Return the (X, Y) coordinate for the center point of the cell that contains the specified text.  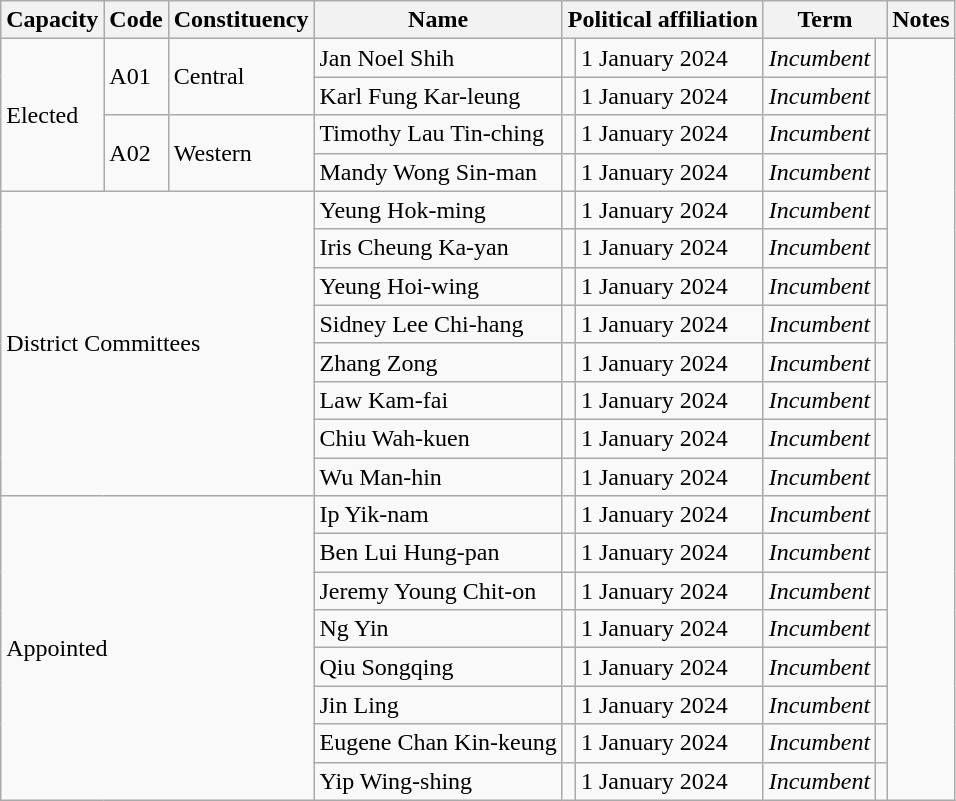
Iris Cheung Ka-yan (438, 248)
Term (824, 20)
Ben Lui Hung-pan (438, 553)
Law Kam-fai (438, 400)
A02 (136, 153)
Wu Man-hin (438, 477)
Constituency (241, 20)
Karl Fung Kar-leung (438, 96)
Chiu Wah-kuen (438, 438)
Jeremy Young Chit-on (438, 591)
Sidney Lee Chi-hang (438, 324)
Name (438, 20)
Mandy Wong Sin-man (438, 172)
Central (241, 77)
Qiu Songqing (438, 667)
Yeung Hok-ming (438, 210)
Capacity (52, 20)
Yeung Hoi-wing (438, 286)
Notes (921, 20)
Political affiliation (662, 20)
Jan Noel Shih (438, 58)
Zhang Zong (438, 362)
Ip Yik-nam (438, 515)
Timothy Lau Tin-ching (438, 134)
Elected (52, 115)
Yip Wing-shing (438, 781)
A01 (136, 77)
Western (241, 153)
Ng Yin (438, 629)
Eugene Chan Kin-keung (438, 743)
Jin Ling (438, 705)
Code (136, 20)
Appointed (158, 648)
District Committees (158, 343)
